For the text-containing cell, return its midpoint in (X, Y) coordinate format. 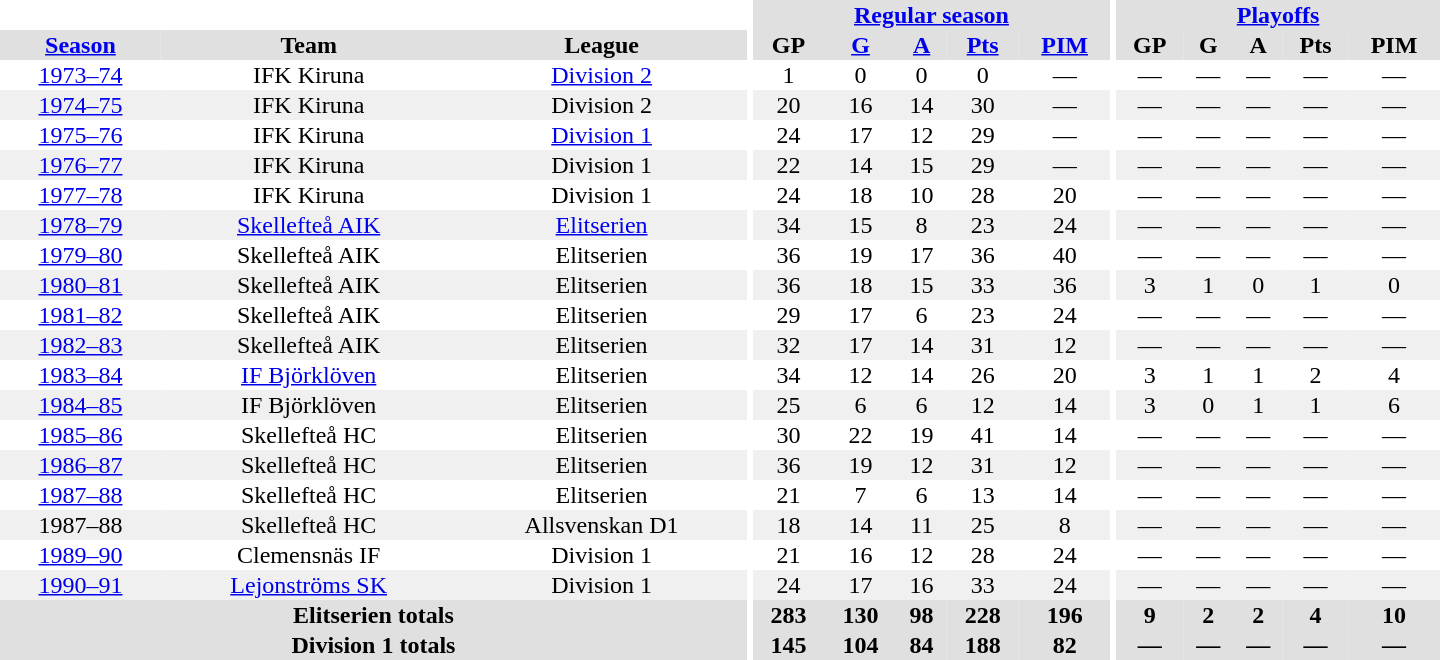
82 (1065, 645)
188 (983, 645)
1976–77 (80, 165)
40 (1065, 255)
1983–84 (80, 375)
Elitserien totals (374, 615)
1986–87 (80, 465)
1989–90 (80, 555)
32 (788, 345)
283 (788, 615)
1977–78 (80, 195)
Division 1 totals (374, 645)
196 (1065, 615)
9 (1150, 615)
228 (983, 615)
Regular season (931, 15)
1973–74 (80, 75)
Season (80, 45)
130 (860, 615)
Lejonströms SK (308, 585)
Allsvenskan D1 (601, 525)
13 (983, 495)
1980–81 (80, 285)
11 (922, 525)
Team (308, 45)
Clemensnäs IF (308, 555)
98 (922, 615)
1985–86 (80, 435)
1975–76 (80, 135)
Playoffs (1278, 15)
1982–83 (80, 345)
1990–91 (80, 585)
41 (983, 435)
84 (922, 645)
1978–79 (80, 225)
104 (860, 645)
League (601, 45)
1981–82 (80, 315)
26 (983, 375)
7 (860, 495)
1979–80 (80, 255)
1974–75 (80, 105)
145 (788, 645)
1984–85 (80, 405)
